Return (x, y) of the center of cell containing provided text 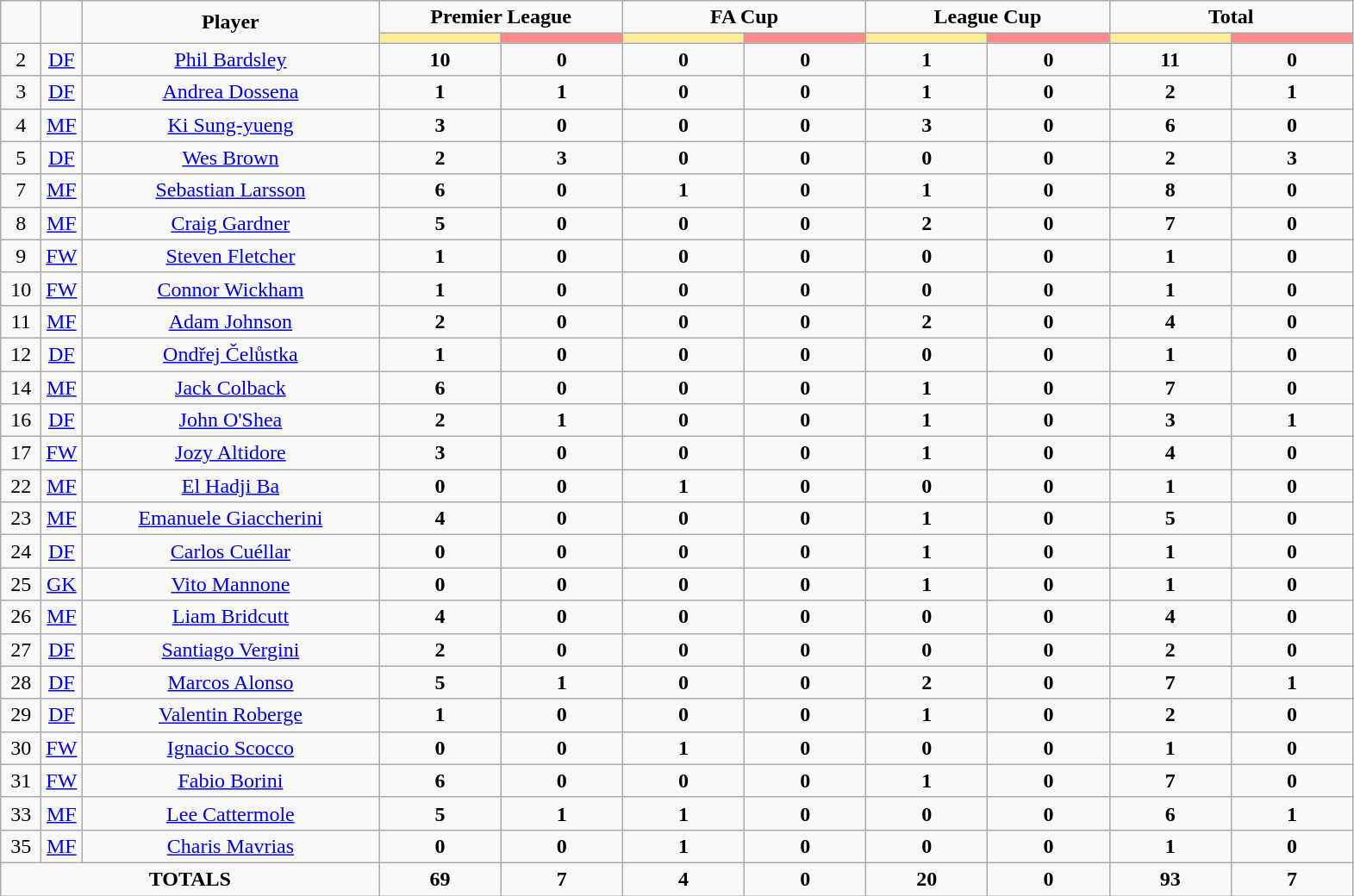
30 (21, 748)
Ondřej Čelůstka (231, 354)
69 (440, 879)
Sebastian Larsson (231, 190)
Valentin Roberge (231, 715)
Marcos Alonso (231, 682)
Player (231, 22)
29 (21, 715)
FA Cup (744, 17)
Liam Bridcutt (231, 617)
20 (927, 879)
25 (21, 584)
Adam Johnson (231, 321)
Carlos Cuéllar (231, 551)
Vito Mannone (231, 584)
Craig Gardner (231, 223)
9 (21, 256)
John O'Shea (231, 420)
23 (21, 519)
Lee Cattermole (231, 813)
Total (1231, 17)
Ignacio Scocco (231, 748)
Santiago Vergini (231, 650)
33 (21, 813)
26 (21, 617)
El Hadji Ba (231, 486)
Steven Fletcher (231, 256)
League Cup (988, 17)
24 (21, 551)
31 (21, 781)
35 (21, 846)
TOTALS (190, 879)
Andrea Dossena (231, 92)
Premier League (501, 17)
GK (62, 584)
Charis Mavrias (231, 846)
Jack Colback (231, 387)
16 (21, 420)
12 (21, 354)
Jozy Altidore (231, 453)
14 (21, 387)
Connor Wickham (231, 289)
Fabio Borini (231, 781)
17 (21, 453)
Emanuele Giaccherini (231, 519)
Phil Bardsley (231, 59)
22 (21, 486)
28 (21, 682)
Wes Brown (231, 158)
93 (1170, 879)
Ki Sung-yueng (231, 125)
27 (21, 650)
